Provide the (x, y) coordinate of the cell's center where the given text is located.  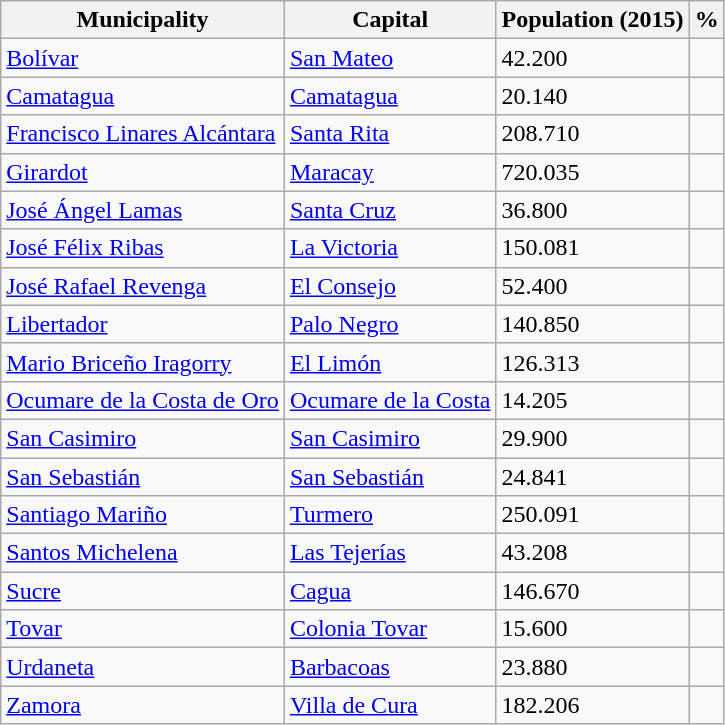
Ocumare de la Costa (390, 400)
Cagua (390, 591)
146.670 (592, 591)
José Ángel Lamas (143, 210)
Turmero (390, 515)
Municipality (143, 20)
24.841 (592, 477)
29.900 (592, 438)
La Victoria (390, 248)
Maracay (390, 172)
43.208 (592, 553)
Santa Rita (390, 134)
720.035 (592, 172)
23.880 (592, 667)
182.206 (592, 705)
126.313 (592, 362)
Population (2015) (592, 20)
20.140 (592, 96)
36.800 (592, 210)
150.081 (592, 248)
Colonia Tovar (390, 629)
250.091 (592, 515)
Girardot (143, 172)
Zamora (143, 705)
Villa de Cura (390, 705)
Urdaneta (143, 667)
Mario Briceño Iragorry (143, 362)
Palo Negro (390, 324)
José Félix Ribas (143, 248)
Ocumare de la Costa de Oro (143, 400)
15.600 (592, 629)
Las Tejerías (390, 553)
Sucre (143, 591)
140.850 (592, 324)
52.400 (592, 286)
Barbacoas (390, 667)
42.200 (592, 58)
Santiago Mariño (143, 515)
Santos Michelena (143, 553)
Bolívar (143, 58)
El Consejo (390, 286)
El Limón (390, 362)
208.710 (592, 134)
Santa Cruz (390, 210)
San Mateo (390, 58)
Libertador (143, 324)
Francisco Linares Alcántara (143, 134)
Capital (390, 20)
% (706, 20)
Tovar (143, 629)
14.205 (592, 400)
José Rafael Revenga (143, 286)
